For the text-containing cell, return its midpoint in (x, y) coordinate format. 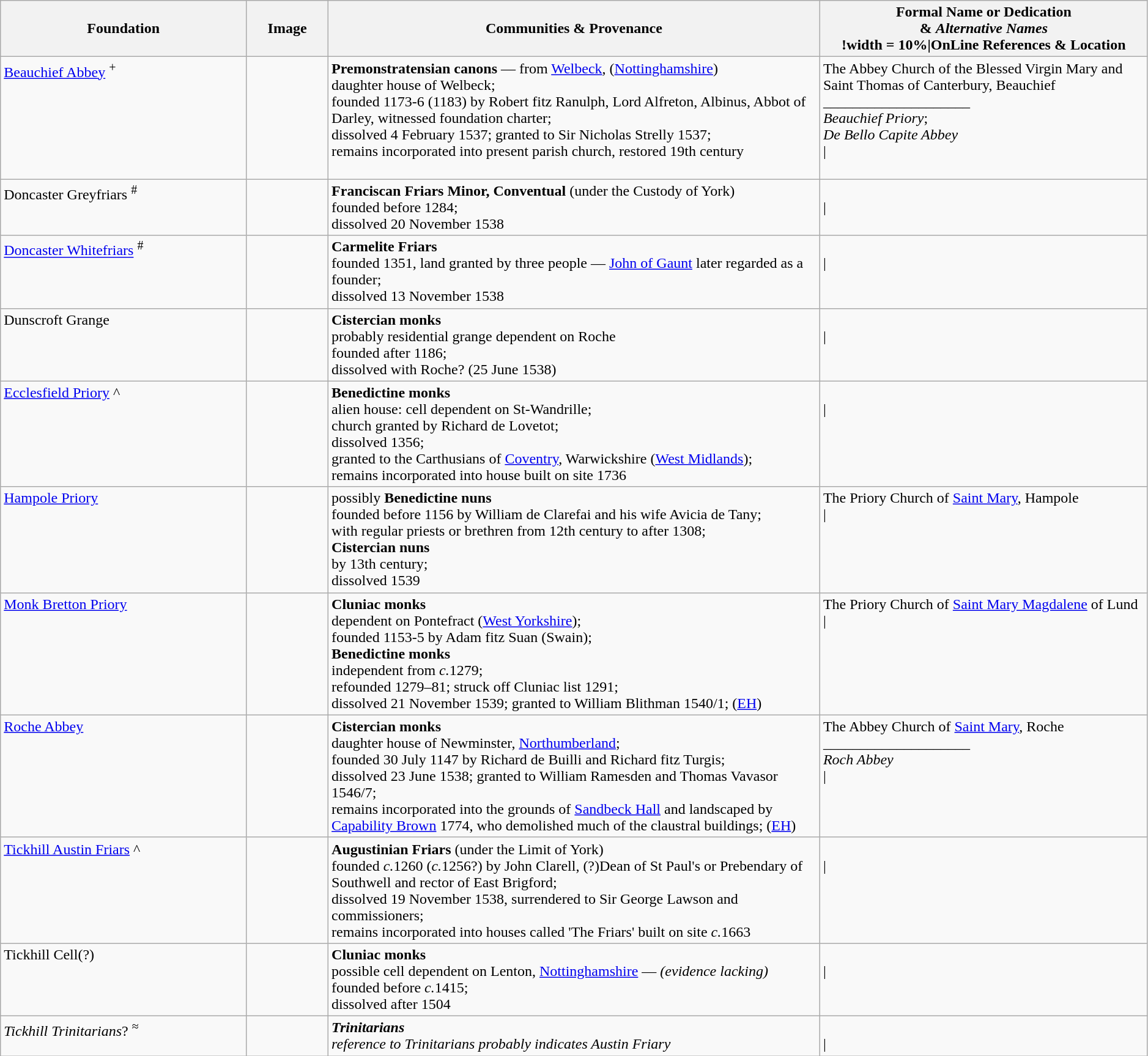
The Abbey Church of the Blessed Virgin Mary and Saint Thomas of Canterbury, Beauchief____________________Beauchief Priory;De Bello Capite Abbey| (983, 118)
The Priory Church of Saint Mary Magdalene of Lund| (983, 654)
Cluniac monkspossible cell dependent on Lenton, Nottinghamshire — (evidence lacking)founded before c.1415;dissolved after 1504 (574, 980)
Communities & Provenance (574, 29)
Ecclesfield Priory ^ (124, 434)
Beauchief Abbey + (124, 118)
Roche Abbey (124, 776)
Carmelite Friarsfounded 1351, land granted by three people — John of Gaunt later regarded as a founder;dissolved 13 November 1538 (574, 271)
Tickhill Trinitarians? ≈ (124, 1036)
Tickhill Cell(?) (124, 980)
Image (287, 29)
Trinitariansreference to Trinitarians probably indicates Austin Friary (574, 1036)
Hampole Priory (124, 539)
Monk Bretton Priory (124, 654)
Doncaster Greyfriars # (124, 207)
Formal Name or Dedication & Alternative Names!width = 10%|OnLine References & Location (983, 29)
Tickhill Austin Friars ^ (124, 890)
Foundation (124, 29)
Dunscroft Grange (124, 345)
The Abbey Church of Saint Mary, Roche____________________Roch Abbey| (983, 776)
Doncaster Whitefriars # (124, 271)
The Priory Church of Saint Mary, Hampole| (983, 539)
Cistercian monksprobably residential grange dependent on Rochefounded after 1186;dissolved with Roche? (25 June 1538) (574, 345)
Franciscan Friars Minor, Conventual (under the Custody of York)founded before 1284;dissolved 20 November 1538 (574, 207)
